For the text-containing cell, return its midpoint in (x, y) coordinate format. 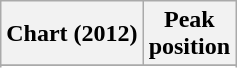
Peakposition (189, 34)
Chart (2012) (72, 34)
